Capture the cell that displays the provided text and extract its (x, y) central coordinate. 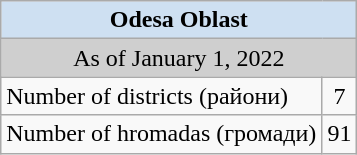
7 (340, 96)
Number of hromadas (громади) (162, 134)
Odesa Oblast (179, 20)
91 (340, 134)
Number of districts (райони) (162, 96)
As of January 1, 2022 (179, 58)
